Capture the cell that displays the provided text and extract its (x, y) central coordinate. 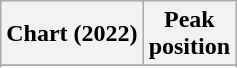
Peakposition (189, 34)
Chart (2022) (72, 34)
